Detect which cell encompasses the target text, then output its [X, Y] center coordinate. 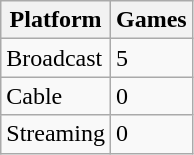
Streaming [56, 134]
Games [151, 20]
Platform [56, 20]
5 [151, 58]
Cable [56, 96]
Broadcast [56, 58]
